Find where the given text appears and provide that cell's center as [X, Y] coordinate. 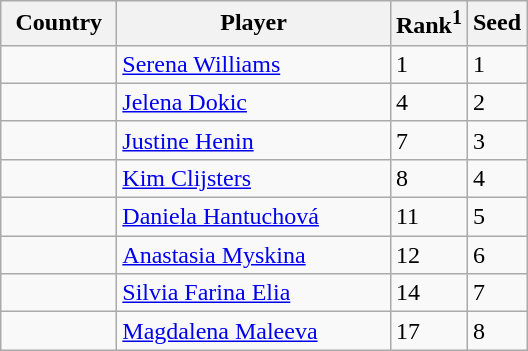
3 [496, 140]
Serena Williams [254, 64]
Rank1 [428, 24]
Jelena Dokic [254, 102]
Silvia Farina Elia [254, 293]
Seed [496, 24]
Player [254, 24]
Kim Clijsters [254, 178]
Daniela Hantuchová [254, 217]
5 [496, 217]
2 [496, 102]
12 [428, 255]
17 [428, 331]
Anastasia Myskina [254, 255]
14 [428, 293]
11 [428, 217]
Country [59, 24]
6 [496, 255]
Magdalena Maleeva [254, 331]
Justine Henin [254, 140]
